Find where the given text appears and provide that cell's center as (x, y) coordinate. 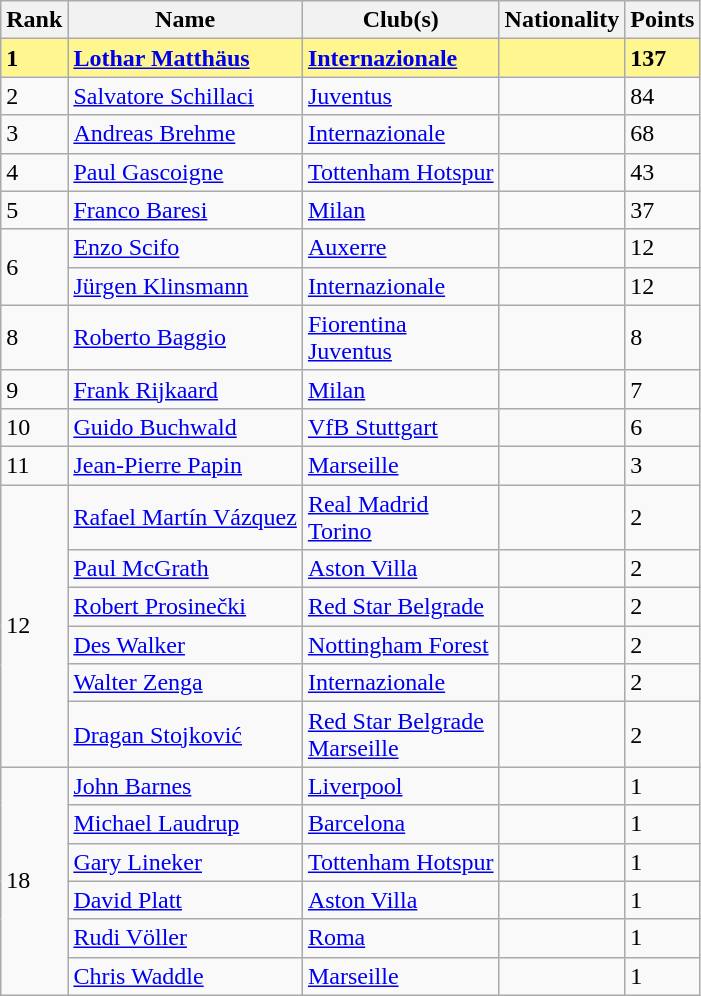
John Barnes (186, 786)
Jürgen Klinsmann (186, 286)
Walter Zenga (186, 683)
Gary Lineker (186, 862)
Salvatore Schillaci (186, 96)
137 (662, 58)
Rudi Völler (186, 938)
Points (662, 20)
Des Walker (186, 645)
Andreas Brehme (186, 134)
Rafael Martín Vázquez (186, 516)
Paul McGrath (186, 569)
Club(s) (400, 20)
Nottingham Forest (400, 645)
Frank Rijkaard (186, 389)
Dragan Stojković (186, 734)
Real Madrid Torino (400, 516)
Red Star Belgrade (400, 607)
10 (34, 427)
Chris Waddle (186, 976)
David Platt (186, 900)
Nationality (562, 20)
18 (34, 881)
11 (34, 465)
68 (662, 134)
Name (186, 20)
Rank (34, 20)
5 (34, 210)
37 (662, 210)
Liverpool (400, 786)
Robert Prosinečki (186, 607)
Red Star Belgrade Marseille (400, 734)
43 (662, 172)
9 (34, 389)
Franco Baresi (186, 210)
Guido Buchwald (186, 427)
7 (662, 389)
VfB Stuttgart (400, 427)
Auxerre (400, 248)
Jean-Pierre Papin (186, 465)
Roberto Baggio (186, 338)
Roma (400, 938)
Enzo Scifo (186, 248)
Barcelona (400, 824)
Lothar Matthäus (186, 58)
4 (34, 172)
Paul Gascoigne (186, 172)
84 (662, 96)
Juventus (400, 96)
Michael Laudrup (186, 824)
Fiorentina Juventus (400, 338)
